Find where the given text appears and provide that cell's center as [x, y] coordinate. 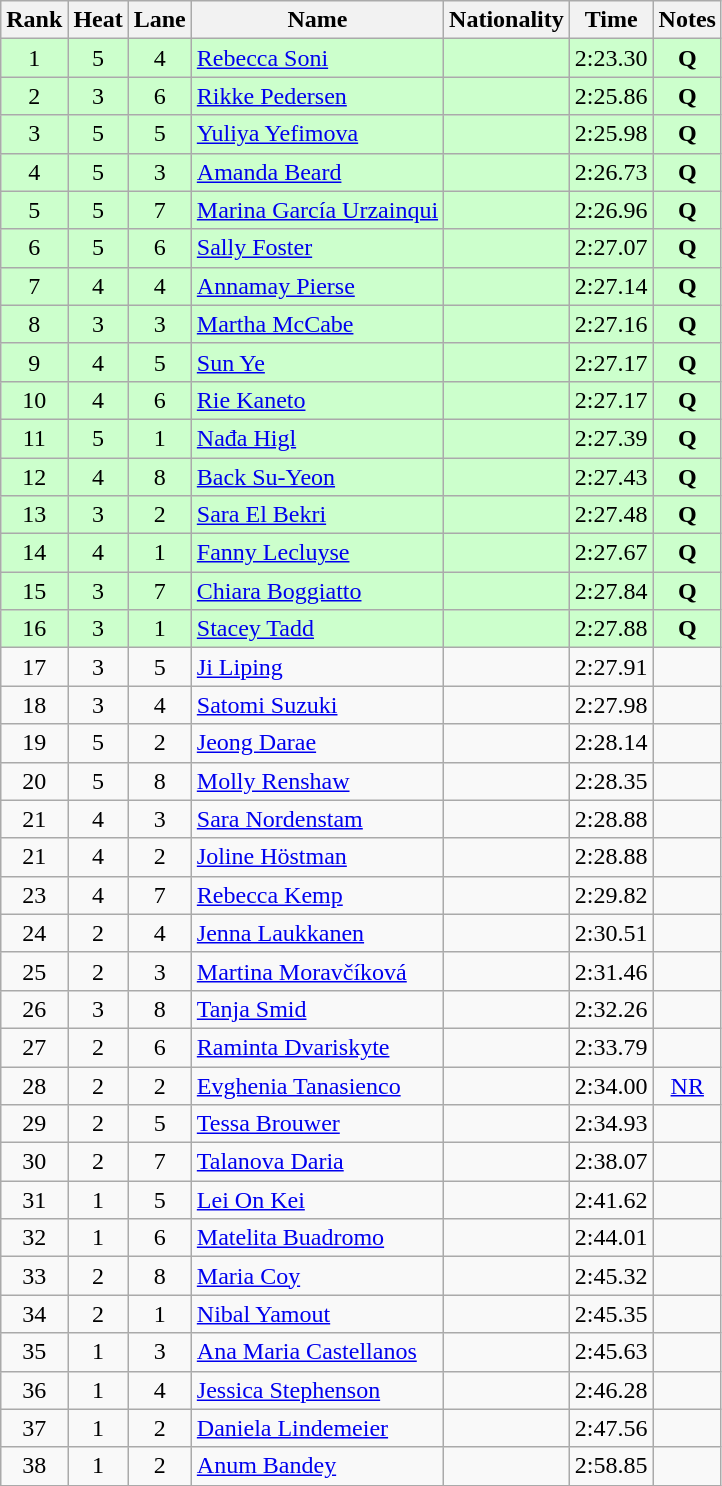
2:46.28 [611, 1390]
15 [34, 591]
Tanja Smid [317, 1009]
Joline Höstman [317, 857]
Sun Ye [317, 362]
Marina García Urzainqui [317, 210]
Sara Nordenstam [317, 819]
2:44.01 [611, 1238]
Lane [160, 20]
17 [34, 667]
Rank [34, 20]
Yuliya Yefimova [317, 134]
Maria Coy [317, 1276]
Evghenia Tanasienco [317, 1085]
2:27.39 [611, 438]
2:23.30 [611, 58]
33 [34, 1276]
Ji Liping [317, 667]
Nibal Yamout [317, 1314]
2:27.16 [611, 324]
10 [34, 400]
38 [34, 1466]
Notes [687, 20]
Martina Moravčíková [317, 971]
Nađa Higl [317, 438]
Fanny Lecluyse [317, 553]
Time [611, 20]
Rie Kaneto [317, 400]
Jessica Stephenson [317, 1390]
Sara El Bekri [317, 515]
Back Su-Yeon [317, 477]
Chiara Boggiatto [317, 591]
2:29.82 [611, 895]
Matelita Buadromo [317, 1238]
Anum Bandey [317, 1466]
Rebecca Kemp [317, 895]
27 [34, 1047]
32 [34, 1238]
37 [34, 1428]
2:33.79 [611, 1047]
Rebecca Soni [317, 58]
34 [34, 1314]
2:27.48 [611, 515]
30 [34, 1162]
Satomi Suzuki [317, 705]
Talanova Daria [317, 1162]
2:27.67 [611, 553]
11 [34, 438]
2:25.98 [611, 134]
Heat [98, 20]
2:25.86 [611, 96]
Daniela Lindemeier [317, 1428]
NR [687, 1085]
2:41.62 [611, 1200]
Raminta Dvariskyte [317, 1047]
14 [34, 553]
2:58.85 [611, 1466]
2:28.14 [611, 743]
Martha McCabe [317, 324]
24 [34, 933]
2:34.00 [611, 1085]
12 [34, 477]
Sally Foster [317, 248]
2:45.63 [611, 1352]
25 [34, 971]
2:26.96 [611, 210]
18 [34, 705]
2:32.26 [611, 1009]
Jenna Laukkanen [317, 933]
2:30.51 [611, 933]
2:28.35 [611, 781]
2:27.43 [611, 477]
Stacey Tadd [317, 629]
2:27.88 [611, 629]
2:27.91 [611, 667]
2:47.56 [611, 1428]
Lei On Kei [317, 1200]
23 [34, 895]
2:38.07 [611, 1162]
Rikke Pedersen [317, 96]
Nationality [507, 20]
29 [34, 1124]
Ana Maria Castellanos [317, 1352]
Jeong Darae [317, 743]
28 [34, 1085]
2:34.93 [611, 1124]
2:26.73 [611, 172]
Name [317, 20]
2:45.32 [611, 1276]
2:27.98 [611, 705]
2:27.07 [611, 248]
Tessa Brouwer [317, 1124]
2:45.35 [611, 1314]
2:31.46 [611, 971]
Amanda Beard [317, 172]
19 [34, 743]
Annamay Pierse [317, 286]
2:27.84 [611, 591]
26 [34, 1009]
13 [34, 515]
36 [34, 1390]
35 [34, 1352]
2:27.14 [611, 286]
31 [34, 1200]
16 [34, 629]
20 [34, 781]
Molly Renshaw [317, 781]
9 [34, 362]
